Detect which cell encompasses the target text, then output its (x, y) center coordinate. 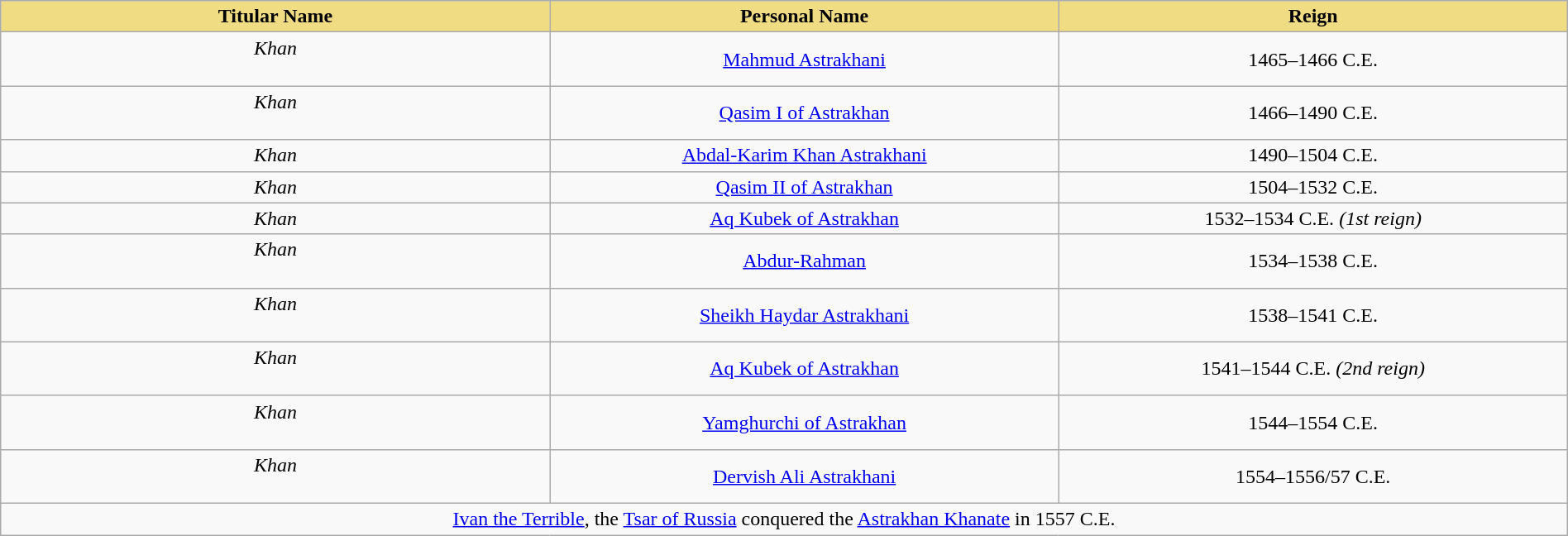
Mahmud Astrakhani (804, 60)
1466–1490 C.E. (1313, 112)
1534–1538 C.E. (1313, 261)
1538–1541 C.E. (1313, 314)
1541–1544 C.E. (2nd reign) (1313, 369)
Abdur-Rahman (804, 261)
1544–1554 C.E. (1313, 422)
Titular Name (275, 17)
Qasim I of Astrakhan (804, 112)
1490–1504 C.E. (1313, 156)
1465–1466 C.E. (1313, 60)
Personal Name (804, 17)
1504–1532 C.E. (1313, 187)
Qasim II of Astrakhan (804, 187)
Yamghurchi of Astrakhan (804, 422)
1554–1556/57 C.E. (1313, 476)
Dervish Ali Astrakhani (804, 476)
1532–1534 C.E. (1st reign) (1313, 218)
Sheikh Haydar Astrakhani (804, 314)
Ivan the Terrible, the Tsar of Russia conquered the Astrakhan Khanate in 1557 C.E. (784, 519)
Abdal-Karim Khan Astrakhani (804, 156)
Reign (1313, 17)
